Capture the cell that displays the provided text and extract its (x, y) central coordinate. 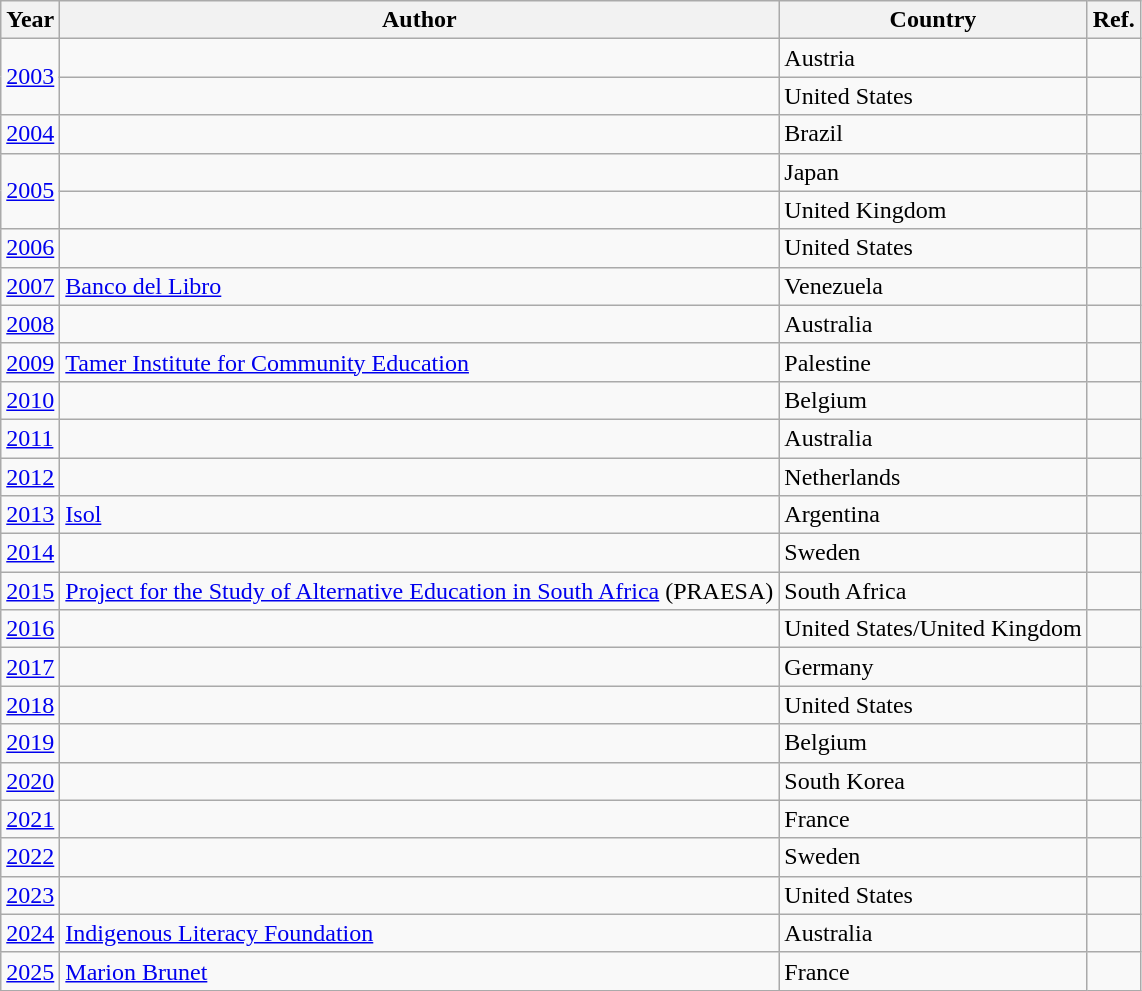
Banco del Libro (420, 286)
2020 (30, 781)
Venezuela (933, 286)
2015 (30, 591)
2005 (30, 191)
2025 (30, 971)
2006 (30, 248)
2003 (30, 77)
Isol (420, 515)
2008 (30, 324)
2009 (30, 362)
Netherlands (933, 477)
2014 (30, 553)
Indigenous Literacy Foundation (420, 933)
2019 (30, 743)
2012 (30, 477)
Austria (933, 58)
Author (420, 20)
2017 (30, 667)
South Africa (933, 591)
2004 (30, 134)
Brazil (933, 134)
South Korea (933, 781)
Ref. (1114, 20)
2024 (30, 933)
Marion Brunet (420, 971)
Year (30, 20)
2022 (30, 857)
Germany (933, 667)
Japan (933, 172)
2010 (30, 400)
2011 (30, 438)
Tamer Institute for Community Education (420, 362)
2018 (30, 705)
2016 (30, 629)
Palestine (933, 362)
United Kingdom (933, 210)
Argentina (933, 515)
2023 (30, 895)
2021 (30, 819)
2013 (30, 515)
United States/United Kingdom (933, 629)
2007 (30, 286)
Project for the Study of Alternative Education in South Africa (PRAESA) (420, 591)
Country (933, 20)
